Detect which cell encompasses the target text, then output its [X, Y] center coordinate. 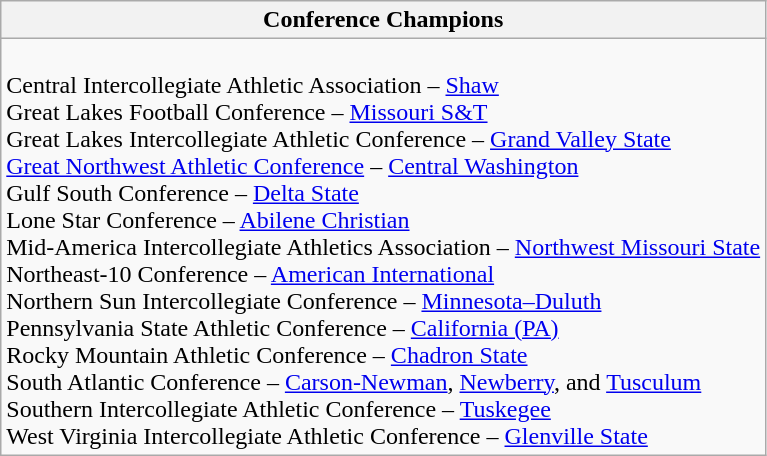
Conference Champions [384, 20]
